Return (X, Y) of the center of cell containing provided text 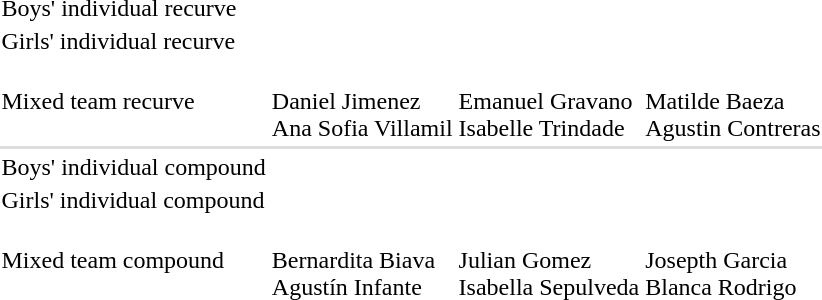
Girls' individual recurve (134, 41)
Boys' individual compound (134, 167)
Emanuel GravanoIsabelle Trindade (549, 101)
Daniel JimenezAna Sofia Villamil (362, 101)
Matilde BaezaAgustin Contreras (733, 101)
Girls' individual compound (134, 200)
Mixed team recurve (134, 101)
